Pinpoint the cell where the given text exists, returning its [x, y] midpoint coordinate. 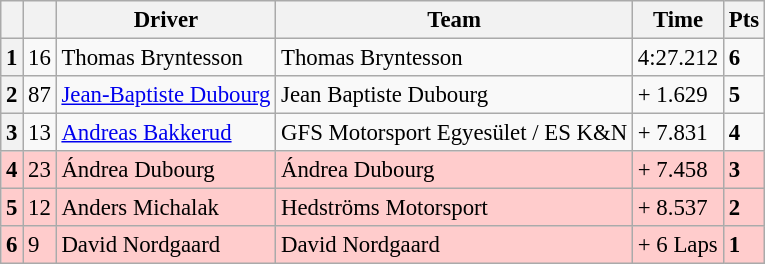
Driver [166, 20]
12 [40, 208]
GFS Motorsport Egyesület / ES K&N [454, 133]
13 [40, 133]
Pts [744, 20]
Jean-Baptiste Dubourg [166, 95]
Hedströms Motorsport [454, 208]
+ 8.537 [678, 208]
Jean Baptiste Dubourg [454, 95]
+ 7.831 [678, 133]
+ 7.458 [678, 170]
87 [40, 95]
4:27.212 [678, 58]
Anders Michalak [166, 208]
+ 1.629 [678, 95]
9 [40, 245]
23 [40, 170]
Time [678, 20]
Andreas Bakkerud [166, 133]
16 [40, 58]
+ 6 Laps [678, 245]
Team [454, 20]
